Scan for the cell matching the given text and deliver its (X, Y) coordinate at center. 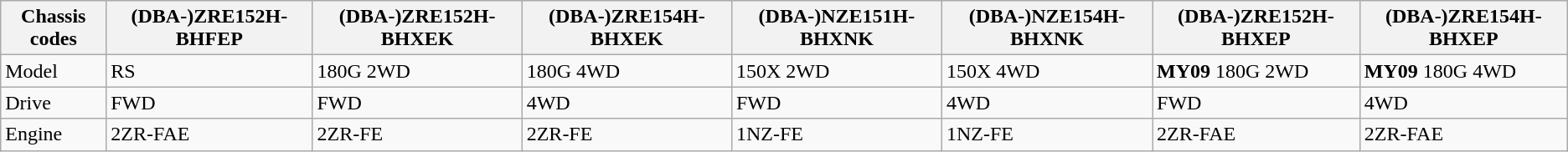
(DBA-)NZE154H-BHXNK (1047, 28)
(DBA-)NZE151H-BHXNK (836, 28)
(DBA-)ZRE152H-BHXEK (417, 28)
Engine (54, 134)
Drive (54, 103)
(DBA-)ZRE152H-BHFEP (209, 28)
(DBA-)ZRE154H-BHXEP (1463, 28)
RS (209, 71)
(DBA-)ZRE154H-BHXEK (627, 28)
180G 2WD (417, 71)
150X 2WD (836, 71)
180G 4WD (627, 71)
150X 4WD (1047, 71)
MY09 180G 2WD (1256, 71)
Chassis codes (54, 28)
Model (54, 71)
(DBA-)ZRE152H-BHXEP (1256, 28)
MY09 180G 4WD (1463, 71)
